Capture the cell that displays the provided text and extract its [X, Y] central coordinate. 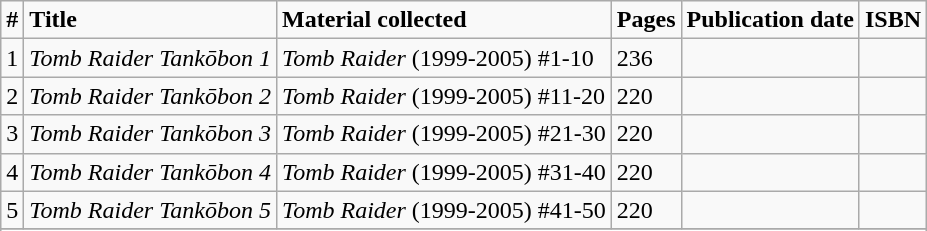
Tomb Raider Tankōbon 4 [150, 172]
5 [12, 210]
Tomb Raider Tankōbon 5 [150, 210]
Tomb Raider (1999-2005) #21-30 [444, 134]
236 [646, 58]
# [12, 20]
1 [12, 58]
Tomb Raider Tankōbon 1 [150, 58]
2 [12, 96]
4 [12, 172]
Publication date [770, 20]
Title [150, 20]
ISBN [892, 20]
3 [12, 134]
Tomb Raider (1999-2005) #11-20 [444, 96]
Tomb Raider (1999-2005) #31-40 [444, 172]
Pages [646, 20]
Tomb Raider Tankōbon 2 [150, 96]
Tomb Raider Tankōbon 3 [150, 134]
Material collected [444, 20]
Tomb Raider (1999-2005) #1-10 [444, 58]
Tomb Raider (1999-2005) #41-50 [444, 210]
